Identify which cell holds the provided text, then report its (x, y) central coordinate. 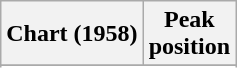
Peakposition (189, 34)
Chart (1958) (72, 34)
